Capture the cell that displays the provided text and extract its [x, y] central coordinate. 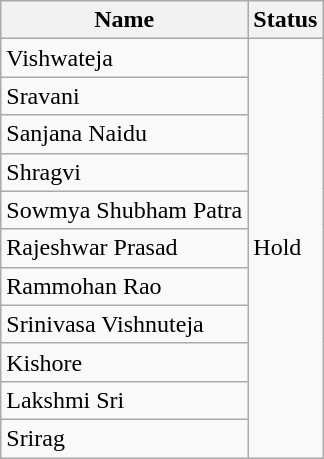
Sowmya Shubham Patra [124, 210]
Srirag [124, 438]
Name [124, 20]
Lakshmi Sri [124, 400]
Shragvi [124, 172]
Srinivasa Vishnuteja [124, 324]
Rajeshwar Prasad [124, 248]
Sanjana Naidu [124, 134]
Status [286, 20]
Vishwateja [124, 58]
Hold [286, 248]
Rammohan Rao [124, 286]
Sravani [124, 96]
Kishore [124, 362]
